Locate the cell with the specified text and output its (x, y) center coordinate. 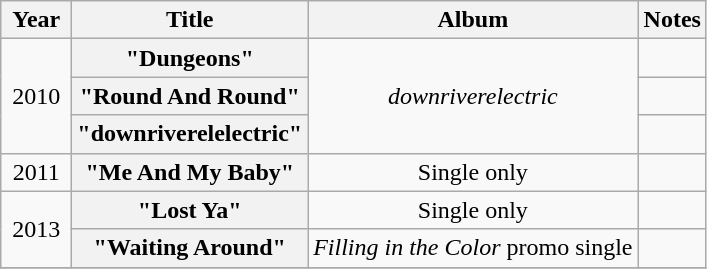
"Lost Ya" (190, 210)
downriverelectric (473, 96)
2010 (36, 96)
Notes (672, 20)
"Me And My Baby" (190, 172)
"Dungeons" (190, 58)
"downriverelelectric" (190, 134)
Filling in the Color promo single (473, 248)
2011 (36, 172)
Album (473, 20)
Title (190, 20)
2013 (36, 229)
"Waiting Around" (190, 248)
"Round And Round" (190, 96)
Year (36, 20)
